Find where the given text appears and provide that cell's center as [x, y] coordinate. 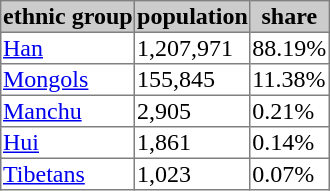
Tibetans [68, 174]
155,845 [192, 80]
1,207,971 [192, 48]
1,023 [192, 174]
0.07% [289, 174]
ethnic group [68, 17]
Mongols [68, 80]
Han [68, 48]
0.14% [289, 143]
11.38% [289, 80]
0.21% [289, 111]
1,861 [192, 143]
2,905 [192, 111]
88.19% [289, 48]
share [289, 17]
Hui [68, 143]
population [192, 17]
Manchu [68, 111]
